For the text-containing cell, return its midpoint in [X, Y] coordinate format. 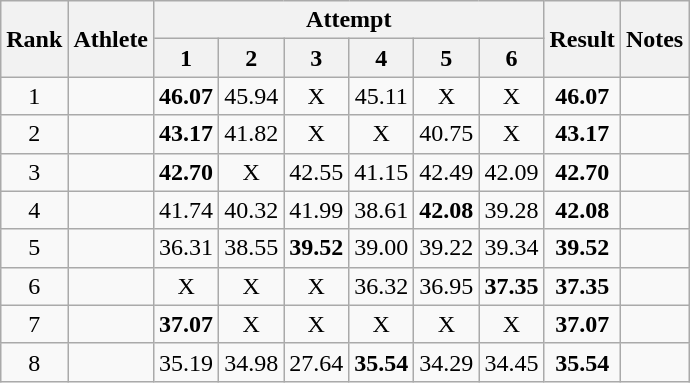
Athlete [111, 39]
Notes [654, 39]
41.99 [316, 210]
42.49 [446, 172]
38.61 [382, 210]
36.95 [446, 286]
39.28 [512, 210]
45.11 [382, 96]
42.09 [512, 172]
41.15 [382, 172]
42.55 [316, 172]
36.31 [186, 248]
39.22 [446, 248]
34.29 [446, 362]
Result [582, 39]
34.45 [512, 362]
40.75 [446, 134]
41.74 [186, 210]
45.94 [252, 96]
Attempt [349, 20]
38.55 [252, 248]
35.19 [186, 362]
8 [34, 362]
36.32 [382, 286]
7 [34, 324]
40.32 [252, 210]
27.64 [316, 362]
41.82 [252, 134]
Rank [34, 39]
39.34 [512, 248]
39.00 [382, 248]
34.98 [252, 362]
